Identify which cell holds the provided text, then report its (X, Y) central coordinate. 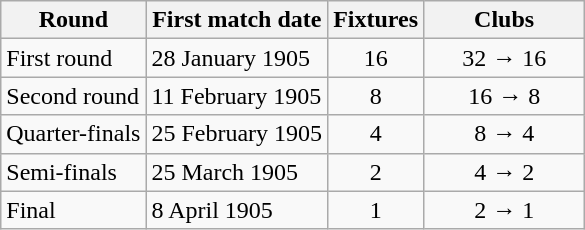
1 (376, 210)
2 → 1 (504, 210)
Second round (74, 96)
28 January 1905 (237, 58)
Round (74, 20)
First match date (237, 20)
16 → 8 (504, 96)
Semi-finals (74, 172)
11 February 1905 (237, 96)
8 April 1905 (237, 210)
25 February 1905 (237, 134)
Quarter-finals (74, 134)
First round (74, 58)
Clubs (504, 20)
16 (376, 58)
4 (376, 134)
4 → 2 (504, 172)
8 (376, 96)
25 March 1905 (237, 172)
8 → 4 (504, 134)
2 (376, 172)
Fixtures (376, 20)
Final (74, 210)
32 → 16 (504, 58)
